From the cell containing the given text, extract its center point as [X, Y] coordinate. 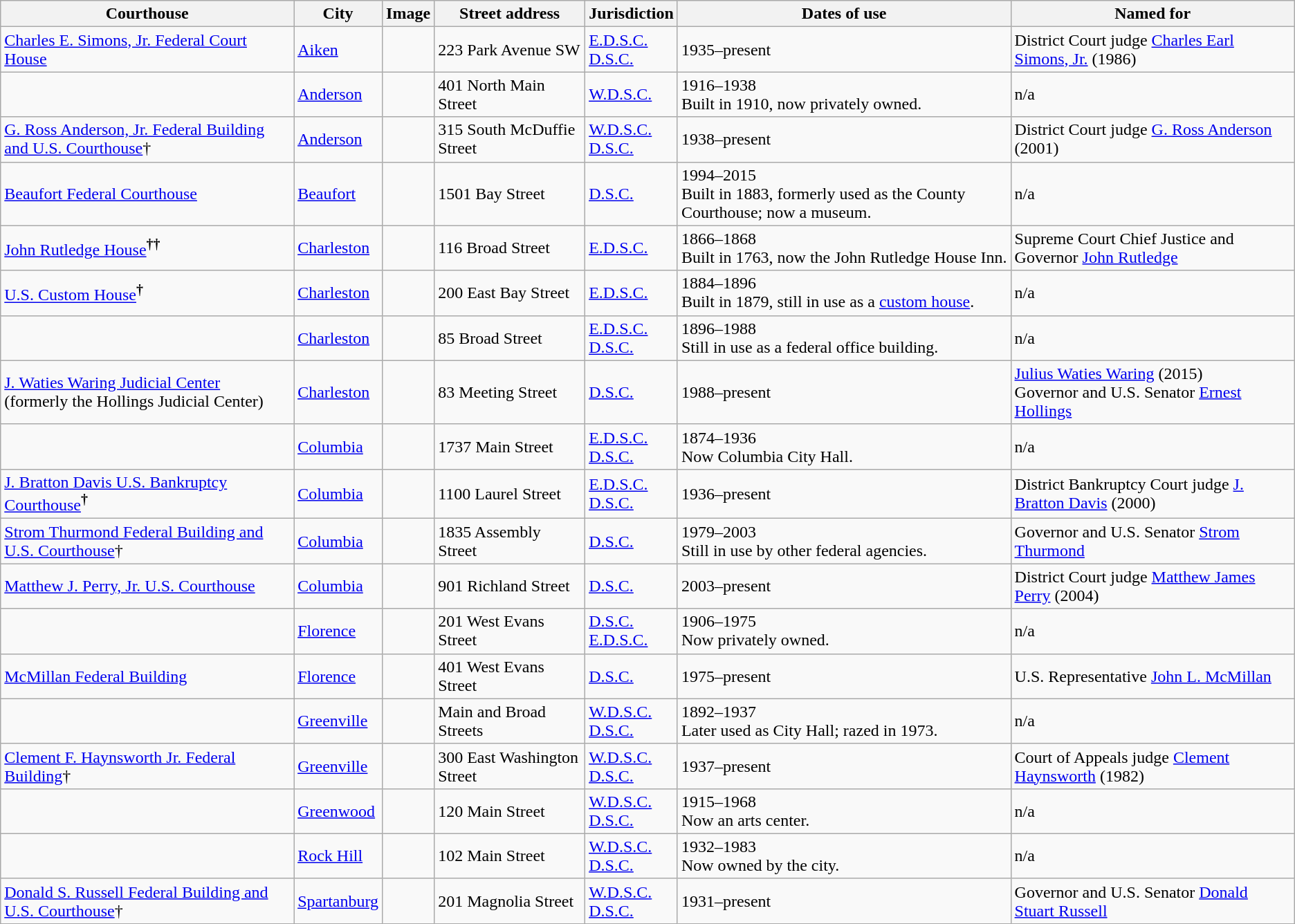
1866–1868Built in 1763, now the John Rutledge House Inn. [844, 248]
1988–present [844, 392]
Beaufort Federal Courthouse [147, 194]
1931–present [844, 900]
Aiken [338, 50]
Clement F. Haynsworth Jr. Federal Building† [147, 766]
Julius Waties Waring (2015)Governor and U.S. Senator Ernest Hollings [1152, 392]
223 Park Avenue SW [510, 50]
District Court judge Charles Earl Simons, Jr. (1986) [1152, 50]
Charles E. Simons, Jr. Federal Court House [147, 50]
Rock Hill [338, 856]
Governor and U.S. Senator Donald Stuart Russell [1152, 900]
John Rutledge House†† [147, 248]
1916–1938Built in 1910, now privately owned. [844, 94]
J. Waties Waring Judicial Center(formerly the Hollings Judicial Center) [147, 392]
1100 Laurel Street [510, 494]
Greenwood [338, 811]
1975–present [844, 676]
Donald S. Russell Federal Building and U.S. Courthouse† [147, 900]
Spartanburg [338, 900]
201 West Evans Street [510, 631]
G. Ross Anderson, Jr. Federal Building and U.S. Courthouse† [147, 140]
102 Main Street [510, 856]
McMillan Federal Building [147, 676]
120 Main Street [510, 811]
City [338, 14]
1937–present [844, 766]
1915–1968Now an arts center. [844, 811]
1835 Assembly Street [510, 541]
U.S. Custom House† [147, 293]
401 West Evans Street [510, 676]
1501 Bay Street [510, 194]
1938–present [844, 140]
315 South McDuffie Street [510, 140]
401 North Main Street [510, 94]
Named for [1152, 14]
1936–present [844, 494]
Supreme Court Chief Justice and Governor John Rutledge [1152, 248]
D.S.C.E.D.S.C. [632, 631]
Strom Thurmond Federal Building and U.S. Courthouse† [147, 541]
300 East Washington Street [510, 766]
116 Broad Street [510, 248]
District Court judge G. Ross Anderson (2001) [1152, 140]
Street address [510, 14]
Matthew J. Perry, Jr. U.S. Courthouse [147, 586]
Court of Appeals judge Clement Haynsworth (1982) [1152, 766]
1892–1937Later used as City Hall; razed in 1973. [844, 721]
2003–present [844, 586]
Governor and U.S. Senator Strom Thurmond [1152, 541]
U.S. Representative John L. McMillan [1152, 676]
1935–present [844, 50]
W.D.S.C. [632, 94]
1994–2015Built in 1883, formerly used as the County Courthouse; now a museum. [844, 194]
201 Magnolia Street [510, 900]
1896–1988Still in use as a federal office building. [844, 338]
Beaufort [338, 194]
83 Meeting Street [510, 392]
1874–1936Now Columbia City Hall. [844, 447]
1906–1975Now privately owned. [844, 631]
85 Broad Street [510, 338]
Courthouse [147, 14]
901 Richland Street [510, 586]
1737 Main Street [510, 447]
1884–1896Built in 1879, still in use as a custom house. [844, 293]
1979–2003Still in use by other federal agencies. [844, 541]
1932–1983Now owned by the city. [844, 856]
J. Bratton Davis U.S. Bankruptcy Courthouse† [147, 494]
District Court judge Matthew James Perry (2004) [1152, 586]
Jurisdiction [632, 14]
Main and Broad Streets [510, 721]
District Bankruptcy Court judge J. Bratton Davis (2000) [1152, 494]
Image [408, 14]
200 East Bay Street [510, 293]
Dates of use [844, 14]
